Detect which cell encompasses the target text, then output its [x, y] center coordinate. 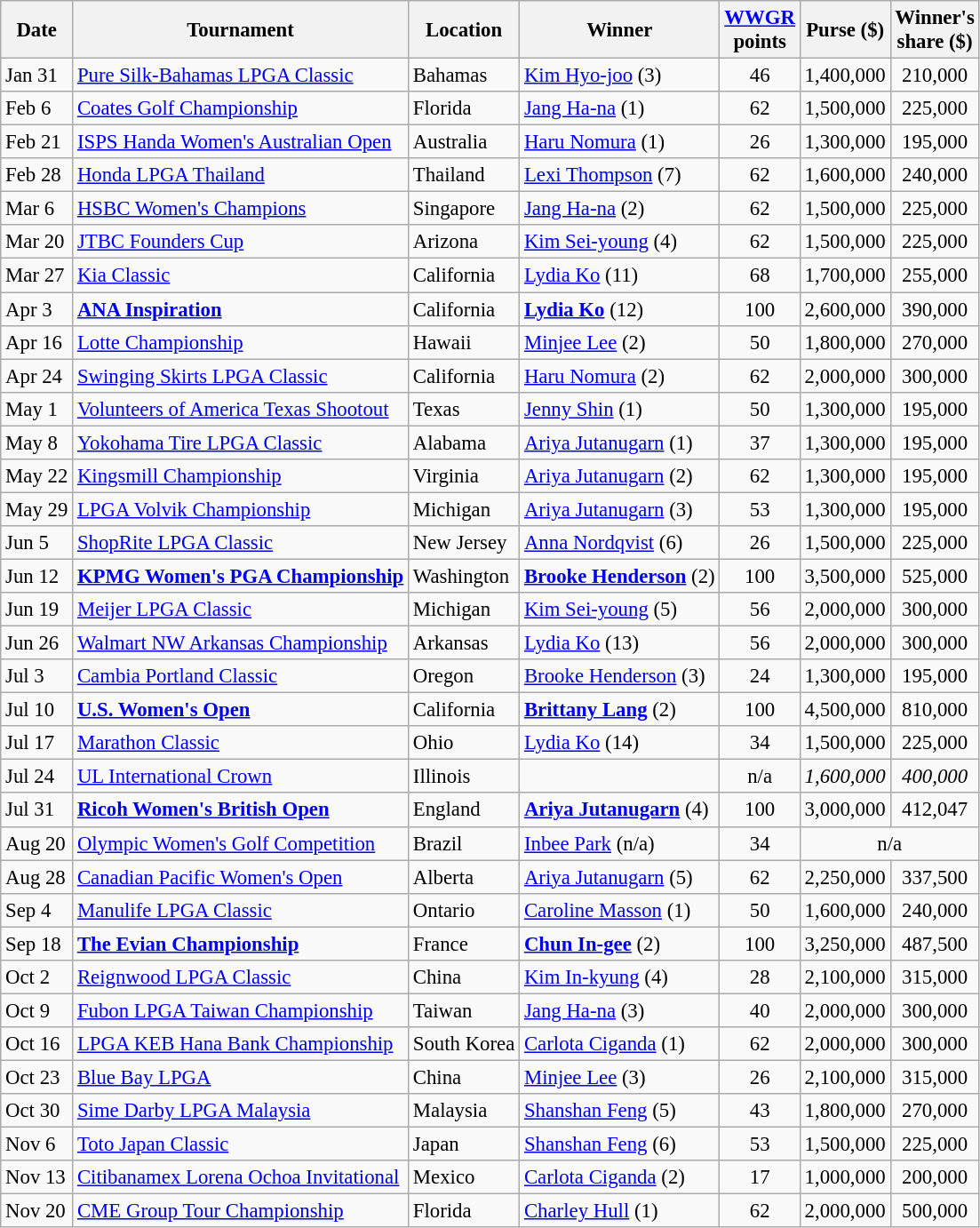
Texas [464, 409]
Aug 28 [37, 877]
810,000 [935, 710]
Jan 31 [37, 76]
28 [760, 977]
Lotte Championship [241, 342]
Citibanamex Lorena Ochoa Invitational [241, 1177]
Sep 18 [37, 944]
Thailand [464, 175]
Shanshan Feng (6) [620, 1144]
Taiwan [464, 1010]
Oct 9 [37, 1010]
Winner'sshare ($) [935, 30]
Ariya Jutanugarn (3) [620, 509]
Kim Hyo-joo (3) [620, 76]
England [464, 810]
Carlota Ciganda (2) [620, 1177]
Nov 6 [37, 1144]
Purse ($) [845, 30]
Jul 31 [37, 810]
Sime Darby LPGA Malaysia [241, 1111]
Mexico [464, 1177]
Date [37, 30]
Pure Silk-Bahamas LPGA Classic [241, 76]
Virginia [464, 476]
4,500,000 [845, 710]
Mar 27 [37, 275]
46 [760, 76]
Jun 5 [37, 543]
500,000 [935, 1211]
43 [760, 1111]
May 1 [37, 409]
Jun 12 [37, 576]
1,000,000 [845, 1177]
Shanshan Feng (5) [620, 1111]
Reignwood LPGA Classic [241, 977]
1,700,000 [845, 275]
South Korea [464, 1044]
3,000,000 [845, 810]
Kim Sei-young (4) [620, 243]
KPMG Women's PGA Championship [241, 576]
HSBC Women's Champions [241, 209]
Ricoh Women's British Open [241, 810]
JTBC Founders Cup [241, 243]
Alabama [464, 443]
Canadian Pacific Women's Open [241, 877]
400,000 [935, 777]
Jun 19 [37, 610]
Jul 10 [37, 710]
Location [464, 30]
17 [760, 1177]
Jenny Shin (1) [620, 409]
Honda LPGA Thailand [241, 175]
Manulife LPGA Classic [241, 910]
May 8 [37, 443]
Arizona [464, 243]
1,400,000 [845, 76]
Oct 23 [37, 1077]
Kia Classic [241, 275]
Oct 2 [37, 977]
Nov 20 [37, 1211]
Oct 30 [37, 1111]
3,250,000 [845, 944]
255,000 [935, 275]
Marathon Classic [241, 743]
Bahamas [464, 76]
Ariya Jutanugarn (5) [620, 877]
WWGRpoints [760, 30]
Oct 16 [37, 1044]
Lydia Ko (11) [620, 275]
Fubon LPGA Taiwan Championship [241, 1010]
3,500,000 [845, 576]
Brooke Henderson (2) [620, 576]
487,500 [935, 944]
Apr 3 [37, 309]
Washington [464, 576]
May 22 [37, 476]
Mar 6 [37, 209]
Jun 26 [37, 643]
Jul 17 [37, 743]
Jang Ha-na (2) [620, 209]
37 [760, 443]
Volunteers of America Texas Shootout [241, 409]
Lydia Ko (12) [620, 309]
2,250,000 [845, 877]
Yokohama Tire LPGA Classic [241, 443]
ShopRite LPGA Classic [241, 543]
France [464, 944]
Minjee Lee (2) [620, 342]
Anna Nordqvist (6) [620, 543]
Winner [620, 30]
Feb 6 [37, 108]
Aug 20 [37, 843]
390,000 [935, 309]
Meijer LPGA Classic [241, 610]
Mar 20 [37, 243]
210,000 [935, 76]
Oregon [464, 676]
Brazil [464, 843]
Sep 4 [37, 910]
Kim In-kyung (4) [620, 977]
Brittany Lang (2) [620, 710]
Lydia Ko (14) [620, 743]
Walmart NW Arkansas Championship [241, 643]
The Evian Championship [241, 944]
Chun In-gee (2) [620, 944]
68 [760, 275]
Hawaii [464, 342]
Toto Japan Classic [241, 1144]
Tournament [241, 30]
Inbee Park (n/a) [620, 843]
Ariya Jutanugarn (2) [620, 476]
412,047 [935, 810]
Feb 28 [37, 175]
2,600,000 [845, 309]
24 [760, 676]
Jul 3 [37, 676]
Haru Nomura (2) [620, 376]
Lexi Thompson (7) [620, 175]
LPGA Volvik Championship [241, 509]
200,000 [935, 1177]
Arkansas [464, 643]
Nov 13 [37, 1177]
Caroline Masson (1) [620, 910]
Lydia Ko (13) [620, 643]
LPGA KEB Hana Bank Championship [241, 1044]
CME Group Tour Championship [241, 1211]
525,000 [935, 576]
ISPS Handa Women's Australian Open [241, 142]
U.S. Women's Open [241, 710]
Jang Ha-na (1) [620, 108]
Australia [464, 142]
Brooke Henderson (3) [620, 676]
New Jersey [464, 543]
Malaysia [464, 1111]
UL International Crown [241, 777]
40 [760, 1010]
Feb 21 [37, 142]
Kingsmill Championship [241, 476]
Illinois [464, 777]
Cambia Portland Classic [241, 676]
Minjee Lee (3) [620, 1077]
337,500 [935, 877]
Ariya Jutanugarn (4) [620, 810]
Apr 24 [37, 376]
Jul 24 [37, 777]
Kim Sei-young (5) [620, 610]
Coates Golf Championship [241, 108]
Charley Hull (1) [620, 1211]
Alberta [464, 877]
Ontario [464, 910]
May 29 [37, 509]
Olympic Women's Golf Competition [241, 843]
ANA Inspiration [241, 309]
Apr 16 [37, 342]
Swinging Skirts LPGA Classic [241, 376]
Haru Nomura (1) [620, 142]
Singapore [464, 209]
Japan [464, 1144]
Ariya Jutanugarn (1) [620, 443]
Blue Bay LPGA [241, 1077]
Ohio [464, 743]
Carlota Ciganda (1) [620, 1044]
Jang Ha-na (3) [620, 1010]
